Find where the given text appears and provide that cell's center as [X, Y] coordinate. 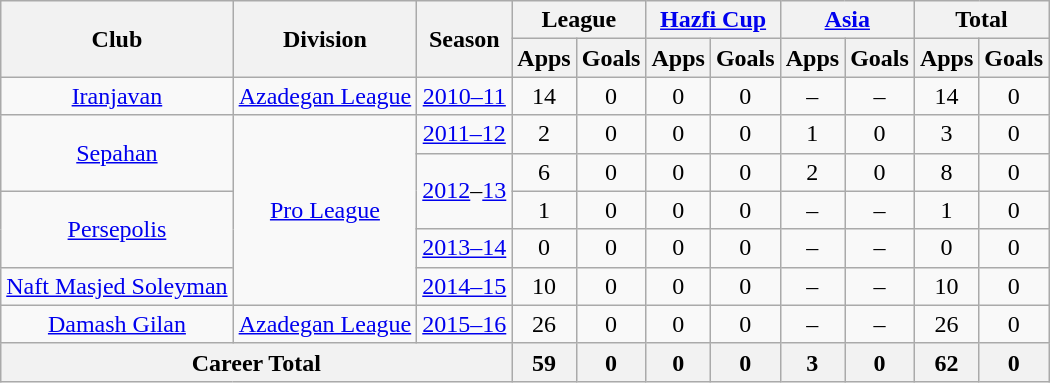
League [579, 20]
2015–16 [464, 324]
2011–12 [464, 134]
8 [946, 172]
62 [946, 362]
Iranjavan [117, 96]
Season [464, 39]
Total [981, 20]
59 [544, 362]
2012–13 [464, 191]
Naft Masjed Soleyman [117, 286]
Asia [847, 20]
2013–14 [464, 248]
2010–11 [464, 96]
Career Total [256, 362]
Club [117, 39]
Hazfi Cup [713, 20]
Damash Gilan [117, 324]
Pro League [325, 210]
6 [544, 172]
2014–15 [464, 286]
Division [325, 39]
Sepahan [117, 153]
Persepolis [117, 229]
